For the text-containing cell, return its midpoint in (x, y) coordinate format. 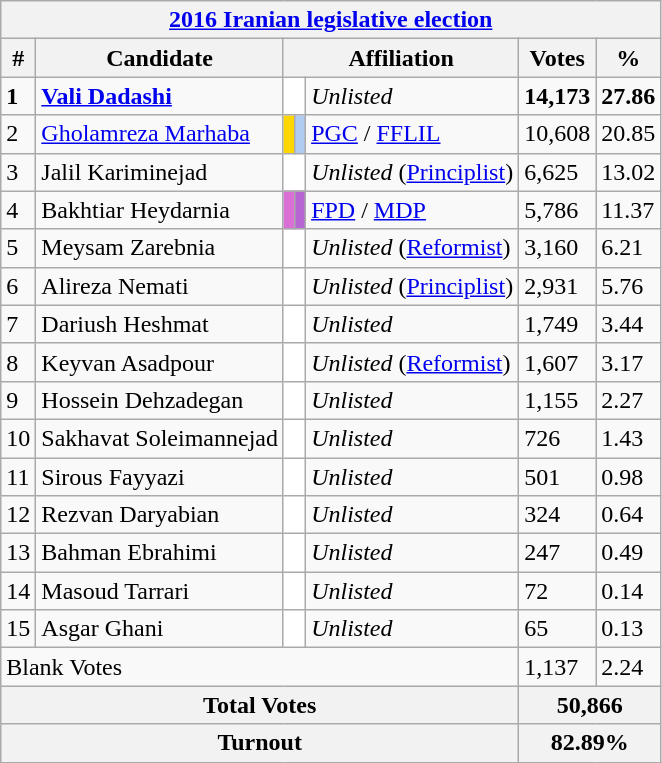
Vali Dadashi (160, 96)
13 (18, 553)
2,931 (558, 286)
726 (558, 438)
11 (18, 477)
14,173 (558, 96)
15 (18, 629)
324 (558, 515)
20.85 (628, 134)
1,607 (558, 362)
Candidate (160, 58)
8 (18, 362)
Keyvan Asadpour (160, 362)
Hossein Dehzadegan (160, 400)
3.17 (628, 362)
50,866 (590, 705)
3.44 (628, 324)
501 (558, 477)
2016 Iranian legislative election (331, 20)
2 (18, 134)
1 (18, 96)
6 (18, 286)
Bahman Ebrahimi (160, 553)
Dariush Heshmat (160, 324)
0.64 (628, 515)
12 (18, 515)
Jalil Kariminejad (160, 172)
Turnout (260, 743)
1,155 (558, 400)
27.86 (628, 96)
3 (18, 172)
1.43 (628, 438)
5.76 (628, 286)
# (18, 58)
Bakhtiar Heydarnia (160, 210)
1,749 (558, 324)
FPD / MDP (412, 210)
82.89% (590, 743)
247 (558, 553)
0.98 (628, 477)
7 (18, 324)
Sakhavat Soleimannejad (160, 438)
Meysam Zarebnia (160, 248)
2.27 (628, 400)
1,137 (558, 667)
3,160 (558, 248)
0.14 (628, 591)
0.49 (628, 553)
Votes (558, 58)
Blank Votes (260, 667)
Asgar Ghani (160, 629)
9 (18, 400)
PGC / FFLIL (412, 134)
5,786 (558, 210)
0.13 (628, 629)
4 (18, 210)
11.37 (628, 210)
14 (18, 591)
65 (558, 629)
6.21 (628, 248)
10,608 (558, 134)
Sirous Fayyazi (160, 477)
Rezvan Daryabian (160, 515)
Masoud Tarrari (160, 591)
72 (558, 591)
Affiliation (400, 58)
Alireza Nemati (160, 286)
5 (18, 248)
13.02 (628, 172)
% (628, 58)
10 (18, 438)
2.24 (628, 667)
Total Votes (260, 705)
Gholamreza Marhaba (160, 134)
6,625 (558, 172)
